Search for the cell housing the specified text and yield its (x, y) center coordinate. 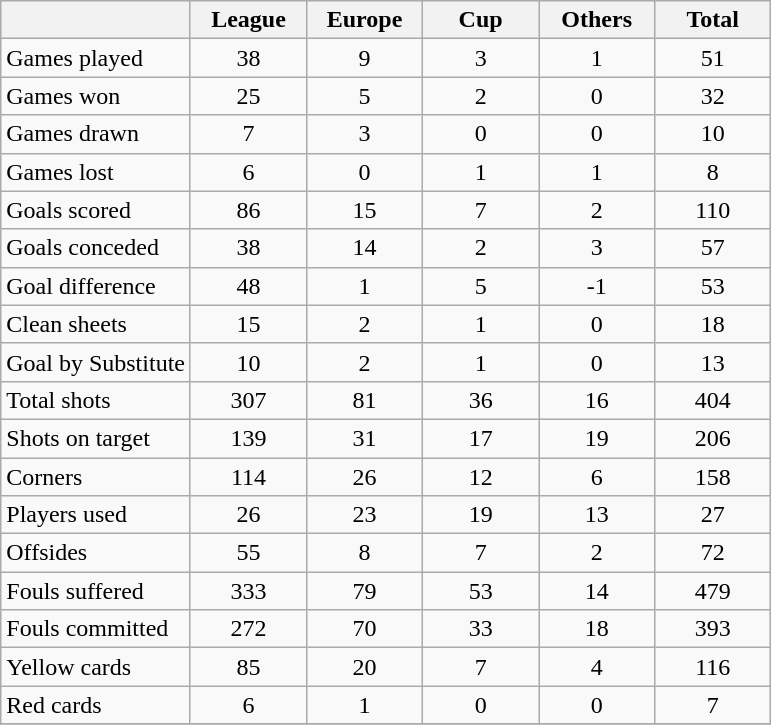
27 (713, 515)
333 (248, 591)
25 (248, 96)
16 (597, 400)
116 (713, 667)
Games drawn (96, 134)
League (248, 20)
36 (481, 400)
Fouls suffered (96, 591)
32 (713, 96)
Clean sheets (96, 324)
31 (365, 438)
Players used (96, 515)
Goals conceded (96, 248)
Total shots (96, 400)
Total (713, 20)
158 (713, 477)
17 (481, 438)
Games won (96, 96)
Red cards (96, 705)
72 (713, 553)
Yellow cards (96, 667)
23 (365, 515)
Offsides (96, 553)
-1 (597, 286)
Games lost (96, 172)
114 (248, 477)
33 (481, 629)
81 (365, 400)
9 (365, 58)
307 (248, 400)
57 (713, 248)
Goals scored (96, 210)
85 (248, 667)
12 (481, 477)
479 (713, 591)
4 (597, 667)
Fouls committed (96, 629)
Others (597, 20)
48 (248, 286)
206 (713, 438)
55 (248, 553)
Shots on target (96, 438)
139 (248, 438)
Europe (365, 20)
20 (365, 667)
393 (713, 629)
404 (713, 400)
70 (365, 629)
Corners (96, 477)
79 (365, 591)
272 (248, 629)
110 (713, 210)
Goal by Substitute (96, 362)
86 (248, 210)
Games played (96, 58)
Goal difference (96, 286)
51 (713, 58)
Cup (481, 20)
